Determine the [X, Y] coordinate at the center of the cell enclosing the given text.  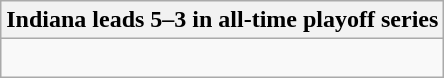
Indiana leads 5–3 in all-time playoff series [222, 20]
